Return (X, Y) of the center of cell containing provided text 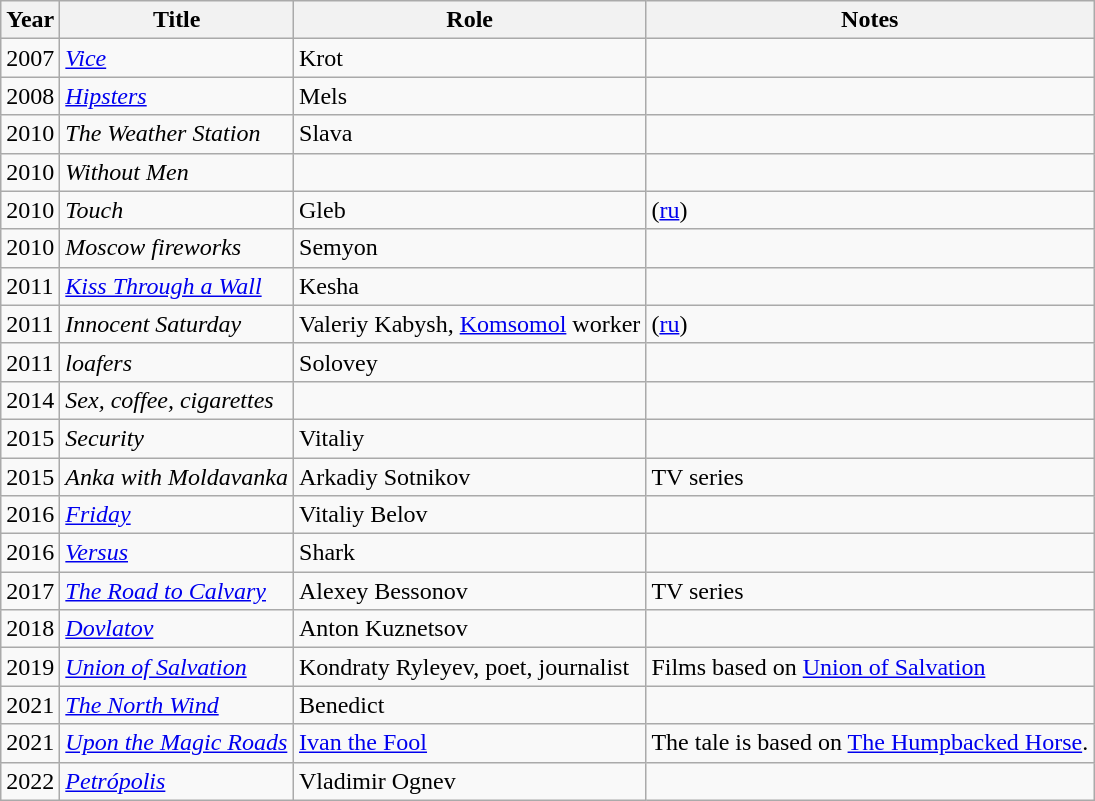
Touch (177, 210)
Vladimir Ognev (470, 781)
Vitaliy Belov (470, 515)
Notes (870, 20)
The Weather Station (177, 134)
Year (30, 20)
2014 (30, 400)
2008 (30, 96)
Kesha (470, 286)
Versus (177, 553)
Petrópolis (177, 781)
Benedict (470, 705)
Arkadiy Sotnikov (470, 477)
2017 (30, 591)
Films based on Union of Salvation (870, 667)
2007 (30, 58)
Role (470, 20)
The Road to Calvary (177, 591)
2022 (30, 781)
Solovey (470, 362)
Krot (470, 58)
The North Wind (177, 705)
Vice (177, 58)
Union of Salvation (177, 667)
Title (177, 20)
Kiss Through a Wall (177, 286)
Security (177, 438)
Mels (470, 96)
2019 (30, 667)
loafers (177, 362)
Slava (470, 134)
Anka with Moldavanka (177, 477)
Dovlatov (177, 629)
Alexey Bessonov (470, 591)
Semyon (470, 248)
Vitaliy (470, 438)
2018 (30, 629)
The tale is based on The Humpbacked Horse. (870, 743)
Shark (470, 553)
Moscow fireworks (177, 248)
Ivan the Fool (470, 743)
Kondraty Ryleyev, poet, journalist (470, 667)
Gleb (470, 210)
Friday (177, 515)
Without Men (177, 172)
Anton Kuznetsov (470, 629)
Hipsters (177, 96)
Sex, coffee, cigarettes (177, 400)
Upon the Magic Roads (177, 743)
Innocent Saturday (177, 324)
Valeriy Kabysh, Komsomol worker (470, 324)
